Locate the cell with the specified text and output its [x, y] center coordinate. 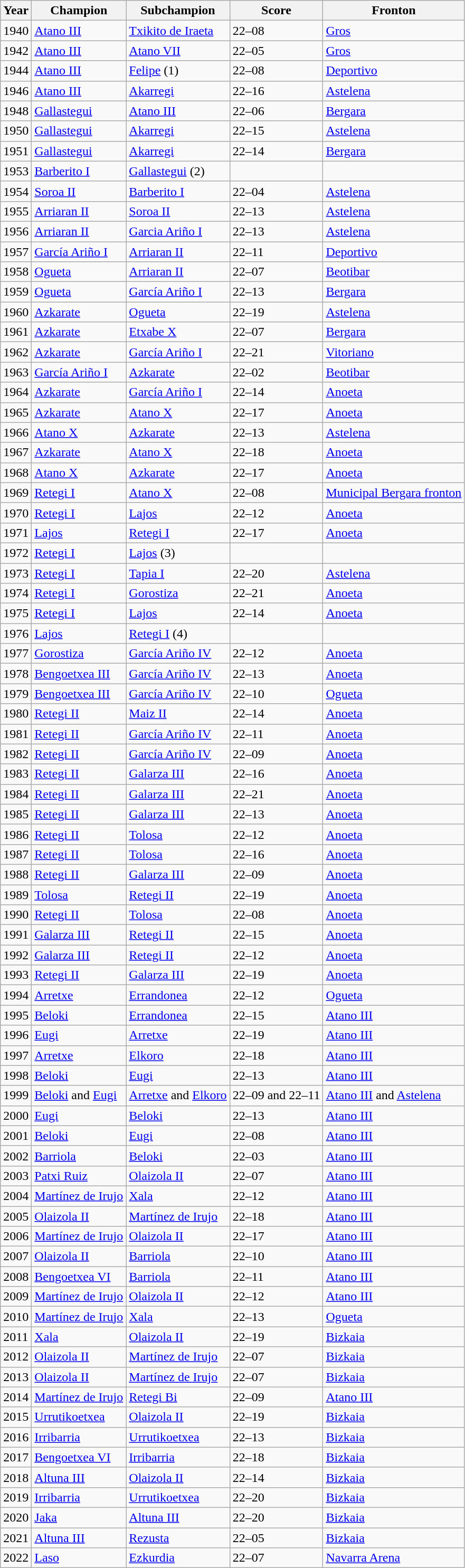
2011 [16, 1337]
2017 [16, 1457]
22–04 [277, 191]
1987 [16, 854]
1986 [16, 834]
Garcia Ariño I [178, 231]
Arretxe and Elkoro [178, 1095]
1968 [16, 473]
1963 [16, 372]
1960 [16, 312]
2005 [16, 1216]
2013 [16, 1377]
Gallastegui (2) [178, 171]
1953 [16, 171]
1942 [16, 51]
1957 [16, 252]
1969 [16, 493]
2008 [16, 1277]
1974 [16, 593]
1979 [16, 694]
1972 [16, 553]
Etxabe X [178, 332]
Ezkurdia [178, 1558]
Patxi Ruiz [79, 1176]
2004 [16, 1196]
1975 [16, 613]
1980 [16, 714]
1996 [16, 1035]
22–06 [277, 111]
2016 [16, 1437]
Tapia I [178, 573]
1967 [16, 452]
1944 [16, 71]
1990 [16, 915]
2021 [16, 1538]
1978 [16, 674]
1948 [16, 111]
1964 [16, 392]
1982 [16, 754]
Beloki and Eugi [79, 1095]
1973 [16, 573]
1997 [16, 1055]
2012 [16, 1357]
1954 [16, 191]
2010 [16, 1317]
2000 [16, 1116]
1970 [16, 513]
2022 [16, 1558]
1995 [16, 1015]
1991 [16, 935]
1977 [16, 654]
Maiz II [178, 714]
Fronton [394, 11]
1993 [16, 975]
2003 [16, 1176]
2009 [16, 1297]
1994 [16, 995]
Subchampion [178, 11]
1984 [16, 794]
Atano VII [178, 51]
1983 [16, 774]
2014 [16, 1397]
2018 [16, 1477]
Txikito de Iraeta [178, 31]
2006 [16, 1236]
1965 [16, 412]
1981 [16, 734]
Municipal Bergara fronton [394, 493]
1985 [16, 814]
1950 [16, 131]
Jaka [79, 1517]
Retegi I (4) [178, 634]
Vitoriano [394, 352]
2002 [16, 1156]
Elkoro [178, 1055]
1961 [16, 332]
Atano III and Astelena [394, 1095]
1989 [16, 895]
1940 [16, 31]
2020 [16, 1517]
1976 [16, 634]
22–02 [277, 372]
1971 [16, 533]
2015 [16, 1417]
1956 [16, 231]
1966 [16, 432]
Felipe (1) [178, 71]
1959 [16, 292]
22–03 [277, 1156]
Champion [79, 11]
Navarra Arena [394, 1558]
Score [277, 11]
1951 [16, 151]
22–09 and 22–11 [277, 1095]
Retegi Bi [178, 1397]
1946 [16, 91]
2007 [16, 1257]
1988 [16, 874]
1962 [16, 352]
Laso [79, 1558]
1998 [16, 1075]
Rezusta [178, 1538]
Lajos (3) [178, 553]
1955 [16, 211]
2001 [16, 1136]
2019 [16, 1497]
1958 [16, 272]
1992 [16, 955]
Year [16, 11]
1999 [16, 1095]
